Find where the given text appears and provide that cell's center as [x, y] coordinate. 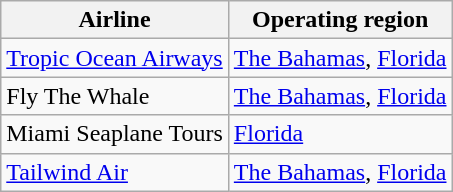
Tropic Ocean Airways [115, 58]
Tailwind Air [115, 172]
Fly The Whale [115, 96]
Miami Seaplane Tours [115, 134]
Operating region [340, 20]
Airline [115, 20]
Florida [340, 134]
